Capture the cell that displays the provided text and extract its (X, Y) central coordinate. 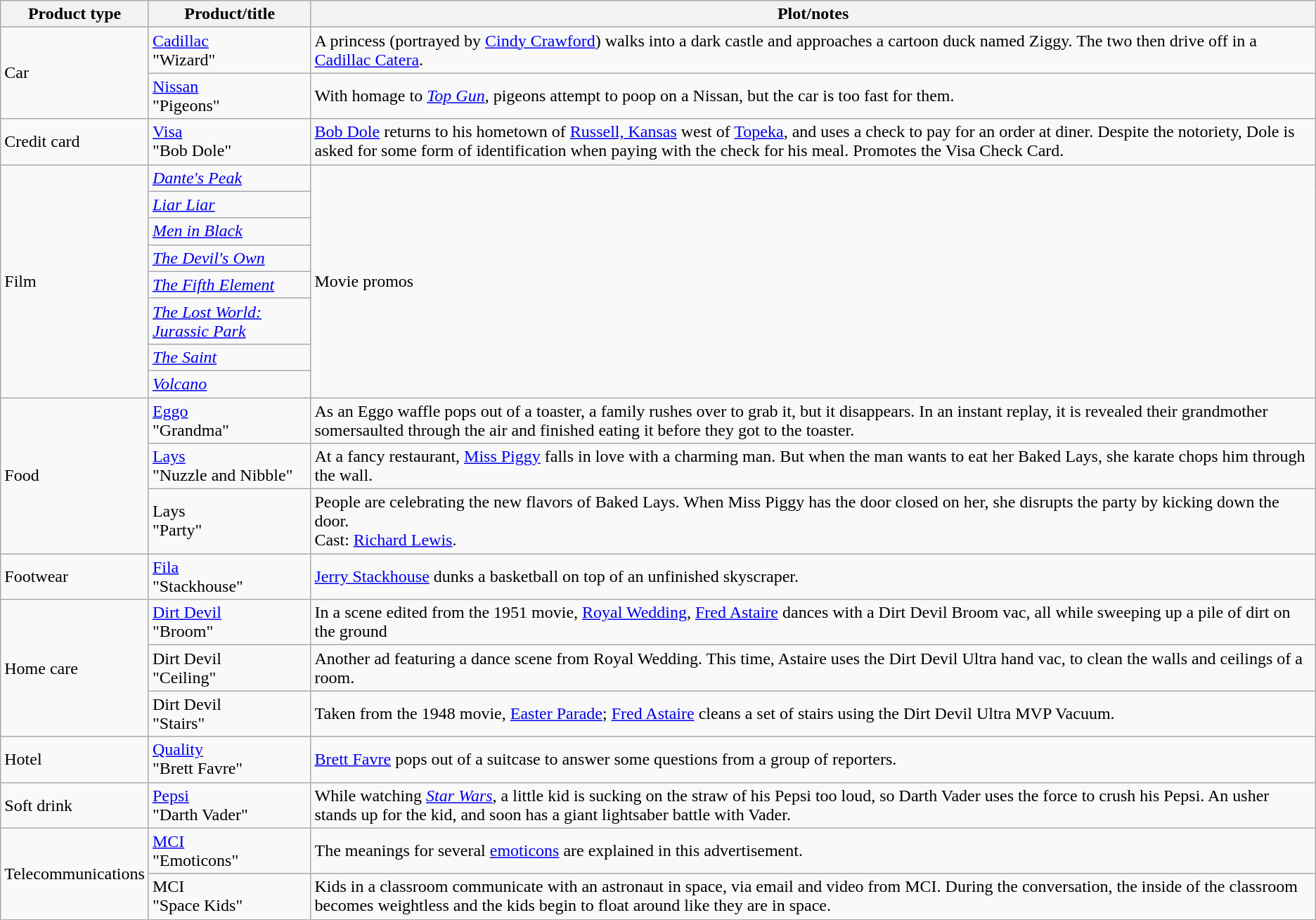
The Devil's Own (229, 258)
Taken from the 1948 movie, Easter Parade; Fred Astaire cleans a set of stairs using the Dirt Devil Ultra MVP Vacuum. (813, 714)
Dirt Devil"Broom" (229, 623)
Dirt Devil"Ceiling" (229, 668)
Food (75, 476)
Liar Liar (229, 205)
Dante's Peak (229, 178)
Jerry Stackhouse dunks a basketball on top of an unfinished skyscraper. (813, 576)
Pepsi"Darth Vader" (229, 805)
MCI"Emoticons" (229, 850)
Dirt Devil"Stairs" (229, 714)
Car (75, 73)
Cadillac"Wizard" (229, 51)
Credit card (75, 142)
The Lost World: Jurassic Park (229, 320)
Men in Black (229, 231)
Footwear (75, 576)
Plot/notes (813, 14)
Telecommunications (75, 874)
Lays"Party" (229, 521)
Fila"Stackhouse" (229, 576)
Home care (75, 668)
Product/title (229, 14)
Lays"Nuzzle and Nibble" (229, 467)
Soft drink (75, 805)
With homage to Top Gun, pigeons attempt to poop on a Nissan, but the car is too fast for them. (813, 96)
Hotel (75, 759)
Eggo"Grandma" (229, 420)
MCI"Space Kids" (229, 897)
Visa"Bob Dole" (229, 142)
The Fifth Element (229, 285)
Volcano (229, 384)
Nissan"Pigeons" (229, 96)
Quality"Brett Favre" (229, 759)
The Saint (229, 357)
Movie promos (813, 281)
Product type (75, 14)
The meanings for several emoticons are explained in this advertisement. (813, 850)
Brett Favre pops out of a suitcase to answer some questions from a group of reporters. (813, 759)
Film (75, 281)
